Scan for the cell matching the given text and deliver its [X, Y] coordinate at center. 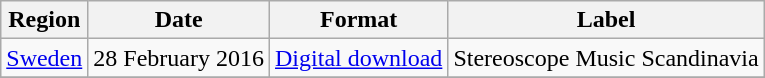
Sweden [44, 58]
Stereoscope Music Scandinavia [606, 58]
Digital download [359, 58]
Label [606, 20]
Date [179, 20]
Format [359, 20]
28 February 2016 [179, 58]
Region [44, 20]
